Find where the given text appears and provide that cell's center as (X, Y) coordinate. 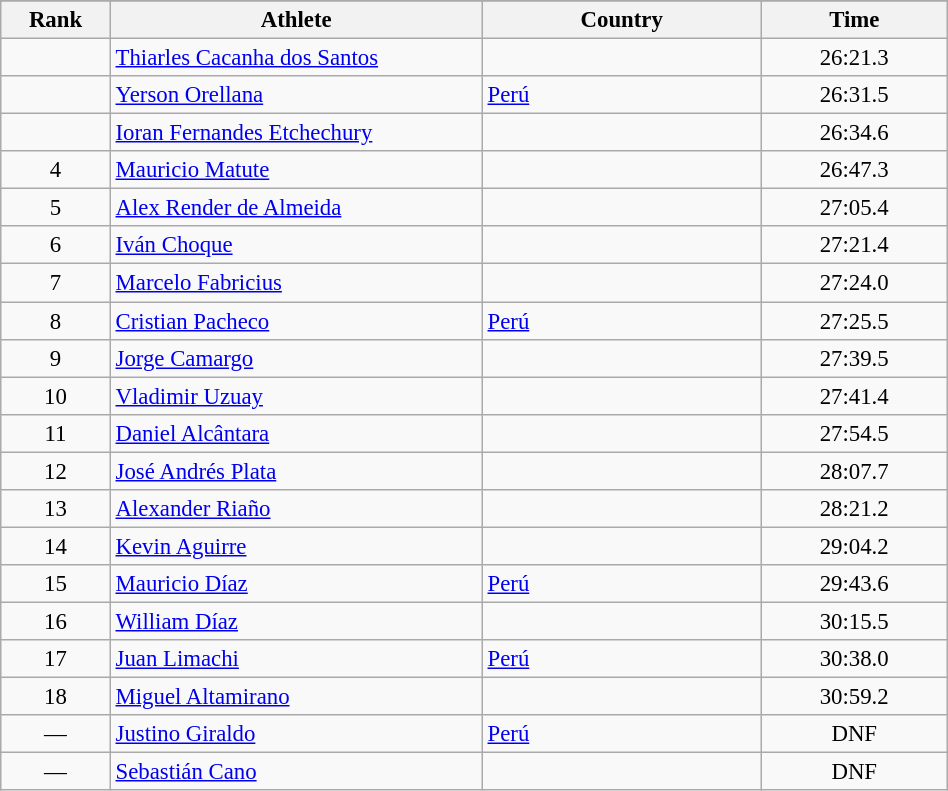
15 (56, 584)
9 (56, 358)
Daniel Alcântara (296, 433)
Rank (56, 20)
Cristian Pacheco (296, 321)
27:21.4 (854, 245)
Time (854, 20)
26:31.5 (854, 95)
6 (56, 245)
Alexander Riaño (296, 509)
Justino Giraldo (296, 734)
Alex Render de Almeida (296, 208)
Sebastián Cano (296, 772)
27:25.5 (854, 321)
26:21.3 (854, 58)
16 (56, 621)
4 (56, 170)
10 (56, 396)
27:24.0 (854, 283)
Vladimir Uzuay (296, 396)
14 (56, 546)
Iván Choque (296, 245)
28:07.7 (854, 471)
18 (56, 697)
17 (56, 659)
8 (56, 321)
Juan Limachi (296, 659)
7 (56, 283)
30:59.2 (854, 697)
29:04.2 (854, 546)
26:34.6 (854, 133)
Miguel Altamirano (296, 697)
Mauricio Díaz (296, 584)
28:21.2 (854, 509)
26:47.3 (854, 170)
Marcelo Fabricius (296, 283)
5 (56, 208)
Kevin Aguirre (296, 546)
27:05.4 (854, 208)
30:38.0 (854, 659)
27:54.5 (854, 433)
José Andrés Plata (296, 471)
12 (56, 471)
27:41.4 (854, 396)
29:43.6 (854, 584)
Athlete (296, 20)
27:39.5 (854, 358)
30:15.5 (854, 621)
Jorge Camargo (296, 358)
Country (622, 20)
13 (56, 509)
11 (56, 433)
Thiarles Cacanha dos Santos (296, 58)
Mauricio Matute (296, 170)
Ioran Fernandes Etchechury (296, 133)
William Díaz (296, 621)
Yerson Orellana (296, 95)
